Detect which cell encompasses the target text, then output its (X, Y) center coordinate. 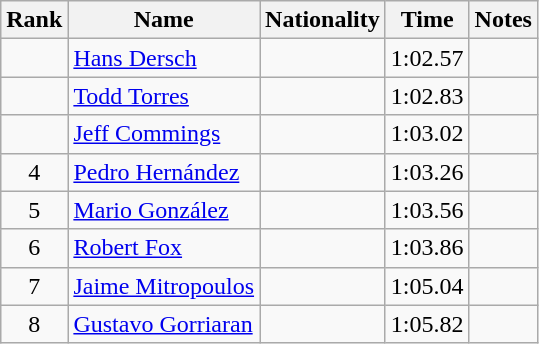
4 (34, 172)
6 (34, 248)
1:03.56 (427, 210)
1:05.04 (427, 286)
7 (34, 286)
Time (427, 20)
5 (34, 210)
Pedro Hernández (164, 172)
1:05.82 (427, 324)
Rank (34, 20)
Nationality (323, 20)
1:03.26 (427, 172)
Gustavo Gorriaran (164, 324)
1:02.57 (427, 58)
Jaime Mitropoulos (164, 286)
Mario González (164, 210)
8 (34, 324)
Todd Torres (164, 96)
Robert Fox (164, 248)
Jeff Commings (164, 134)
Hans Dersch (164, 58)
1:02.83 (427, 96)
Name (164, 20)
1:03.86 (427, 248)
1:03.02 (427, 134)
Notes (503, 20)
